Determine the [x, y] coordinate at the center of the cell enclosing the given text.  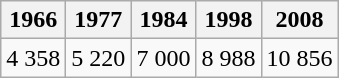
4 358 [34, 58]
2008 [300, 20]
7 000 [164, 58]
1977 [98, 20]
1998 [228, 20]
5 220 [98, 58]
1966 [34, 20]
10 856 [300, 58]
1984 [164, 20]
8 988 [228, 58]
